Locate the cell with the specified text and output its (x, y) center coordinate. 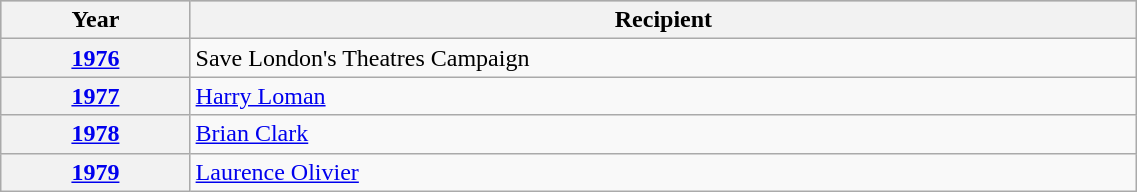
Harry Loman (664, 96)
1976 (96, 58)
1978 (96, 134)
1977 (96, 96)
Laurence Olivier (664, 172)
Year (96, 20)
1979 (96, 172)
Brian Clark (664, 134)
Save London's Theatres Campaign (664, 58)
Recipient (664, 20)
